From the cell containing the given text, extract its center point as [x, y] coordinate. 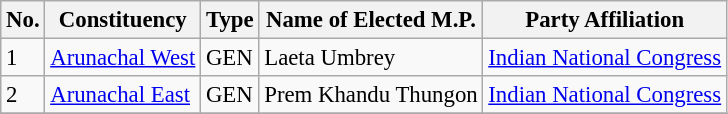
Name of Elected M.P. [371, 20]
No. [23, 20]
Arunachal West [123, 58]
Arunachal East [123, 95]
Type [230, 20]
Constituency [123, 20]
Party Affiliation [604, 20]
Laeta Umbrey [371, 58]
2 [23, 95]
Prem Khandu Thungon [371, 95]
1 [23, 58]
